From the cell containing the given text, extract its center point as (x, y) coordinate. 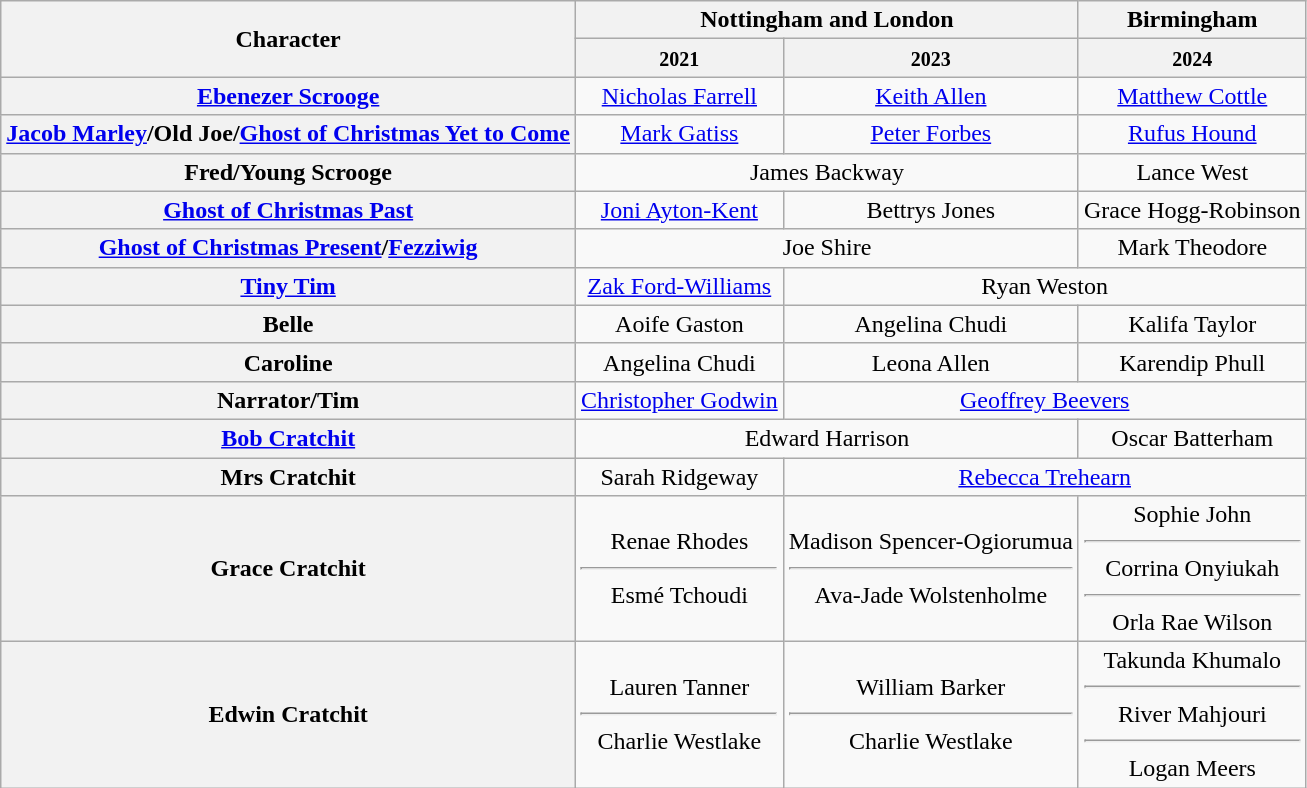
Edwin Cratchit (288, 715)
Kalifa Taylor (1192, 324)
Oscar Batterham (1192, 438)
2024 (1192, 58)
Ebenezer Scrooge (288, 96)
Keith Allen (930, 96)
Joe Shire (828, 248)
2021 (680, 58)
Ryan Weston (1044, 286)
Jacob Marley/Old Joe/Ghost of Christmas Yet to Come (288, 134)
Peter Forbes (930, 134)
Sarah Ridgeway (680, 477)
Christopher Godwin (680, 400)
Nottingham and London (828, 20)
William BarkerCharlie Westlake (930, 715)
Mark Gatiss (680, 134)
Matthew Cottle (1192, 96)
Bob Cratchit (288, 438)
Rufus Hound (1192, 134)
Birmingham (1192, 20)
Character (288, 39)
Nicholas Farrell (680, 96)
Takunda KhumaloRiver MahjouriLogan Meers (1192, 715)
Madison Spencer-OgiorumuaAva-Jade Wolstenholme (930, 569)
Leona Allen (930, 362)
Lauren TannerCharlie Westlake (680, 715)
Belle (288, 324)
Caroline (288, 362)
Ghost of Christmas Present/Fezziwig (288, 248)
Fred/Young Scrooge (288, 172)
Aoife Gaston (680, 324)
Ghost of Christmas Past (288, 210)
Grace Cratchit (288, 569)
Rebecca Trehearn (1044, 477)
Edward Harrison (828, 438)
Sophie JohnCorrina OnyiukahOrla Rae Wilson (1192, 569)
Geoffrey Beevers (1044, 400)
James Backway (828, 172)
Bettrys Jones (930, 210)
Narrator/Tim (288, 400)
2023 (930, 58)
Mrs Cratchit (288, 477)
Karendip Phull (1192, 362)
Zak Ford-Williams (680, 286)
Renae RhodesEsmé Tchoudi (680, 569)
Joni Ayton-Kent (680, 210)
Mark Theodore (1192, 248)
Lance West (1192, 172)
Grace Hogg-Robinson (1192, 210)
Tiny Tim (288, 286)
